Identify which cell holds the provided text, then report its (x, y) central coordinate. 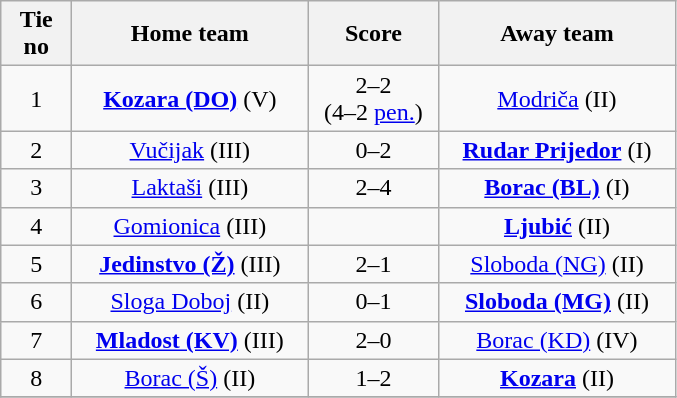
Tie no (36, 34)
Kozara (II) (557, 378)
2–0 (374, 340)
Kozara (DO) (V) (190, 98)
1 (36, 98)
Sloboda (MG) (II) (557, 302)
1–2 (374, 378)
Sloga Doboj (II) (190, 302)
0–2 (374, 150)
Sloboda (NG) (II) (557, 264)
0–1 (374, 302)
Borac (KD) (IV) (557, 340)
Away team (557, 34)
2–1 (374, 264)
Home team (190, 34)
Borac (Š) (II) (190, 378)
2 (36, 150)
8 (36, 378)
Vučijak (III) (190, 150)
Ljubić (II) (557, 226)
3 (36, 188)
Score (374, 34)
Modriča (II) (557, 98)
Borac (BL) (I) (557, 188)
4 (36, 226)
Mladost (KV) (III) (190, 340)
2–4 (374, 188)
5 (36, 264)
2–2(4–2 pen.) (374, 98)
Rudar Prijedor (I) (557, 150)
6 (36, 302)
Laktaši (III) (190, 188)
Gomionica (III) (190, 226)
Jedinstvo (Ž) (III) (190, 264)
7 (36, 340)
